Identify which cell holds the provided text, then report its [x, y] central coordinate. 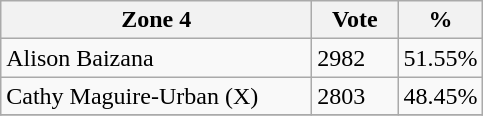
2982 [355, 58]
51.55% [440, 58]
Zone 4 [156, 20]
% [440, 20]
Vote [355, 20]
48.45% [440, 96]
Alison Baizana [156, 58]
Cathy Maguire-Urban (X) [156, 96]
2803 [355, 96]
